Output the (X, Y) coordinate of the center of the cell containing the given text.  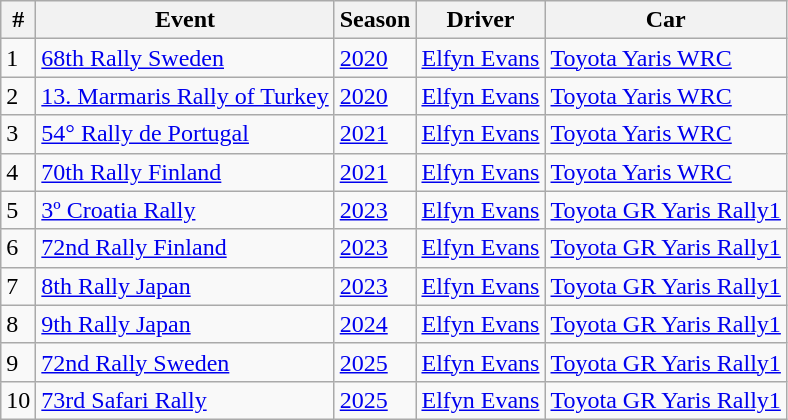
# (18, 20)
3 (18, 134)
72nd Rally Finland (185, 248)
70th Rally Finland (185, 172)
8 (18, 324)
54° Rally de Portugal (185, 134)
8th Rally Japan (185, 286)
10 (18, 400)
Driver (480, 20)
6 (18, 248)
Season (375, 20)
1 (18, 58)
5 (18, 210)
13. Marmaris Rally of Turkey (185, 96)
Event (185, 20)
3º Croatia Rally (185, 210)
72nd Rally Sweden (185, 362)
9 (18, 362)
9th Rally Japan (185, 324)
7 (18, 286)
2 (18, 96)
4 (18, 172)
68th Rally Sweden (185, 58)
2024 (375, 324)
73rd Safari Rally (185, 400)
Car (666, 20)
